For the text-containing cell, return its midpoint in (X, Y) coordinate format. 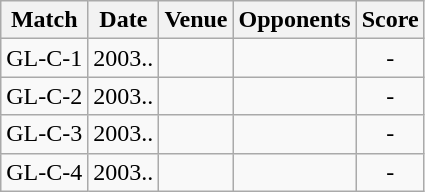
GL-C-3 (44, 134)
GL-C-1 (44, 58)
GL-C-4 (44, 172)
Score (390, 20)
Date (124, 20)
Opponents (294, 20)
Match (44, 20)
Venue (196, 20)
GL-C-2 (44, 96)
